From the cell containing the given text, extract its center point as [x, y] coordinate. 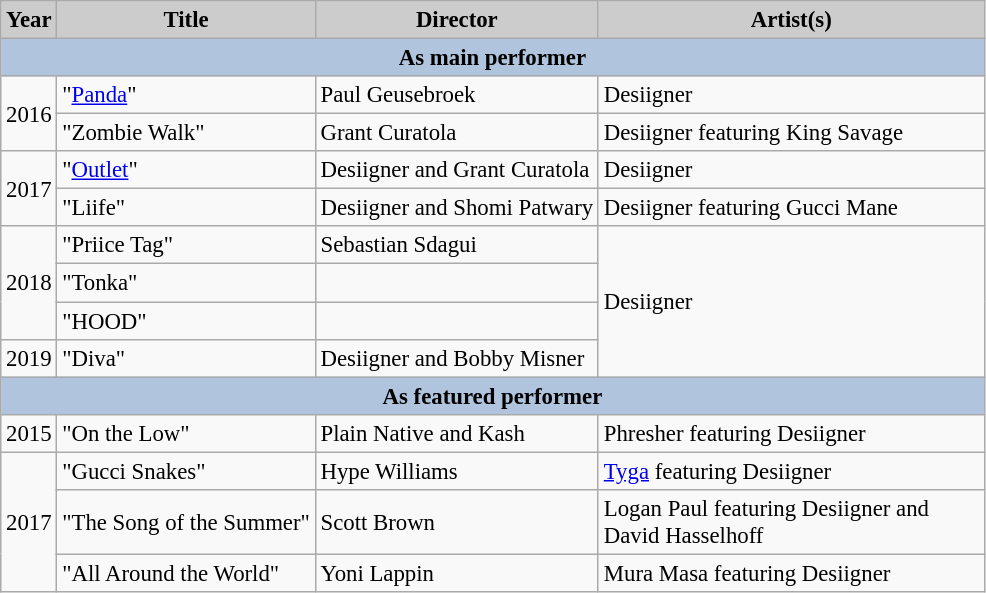
Desiigner and Shomi Patwary [456, 208]
2015 [29, 433]
2016 [29, 114]
"HOOD" [186, 321]
Scott Brown [456, 522]
"Diva" [186, 358]
As featured performer [492, 396]
Sebastian Sdagui [456, 245]
Director [456, 20]
Yoni Lappin [456, 573]
Phresher featuring Desiigner [791, 433]
Desiigner featuring Gucci Mane [791, 208]
"Priice Tag" [186, 245]
Desiigner and Bobby Misner [456, 358]
Desiigner and Grant Curatola [456, 170]
Hype Williams [456, 471]
"Panda" [186, 95]
"Tonka" [186, 283]
"All Around the World" [186, 573]
Paul Geusebroek [456, 95]
Year [29, 20]
Artist(s) [791, 20]
"On the Low" [186, 433]
"Zombie Walk" [186, 133]
2018 [29, 282]
Logan Paul featuring Desiigner and David Hasselhoff [791, 522]
"Gucci Snakes" [186, 471]
Desiigner featuring King Savage [791, 133]
2019 [29, 358]
"The Song of the Summer" [186, 522]
"Liife" [186, 208]
Grant Curatola [456, 133]
Mura Masa featuring Desiigner [791, 573]
Plain Native and Kash [456, 433]
"Outlet" [186, 170]
As main performer [492, 58]
Title [186, 20]
Tyga featuring Desiigner [791, 471]
